Provide the (x, y) coordinate of the cell's center where the given text is located.  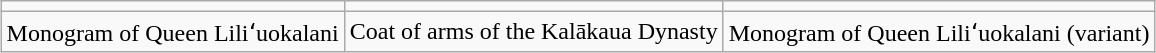
Monogram of Queen Liliʻuokalani (172, 32)
Monogram of Queen Liliʻuokalani (variant) (939, 32)
Coat of arms of the Kalākaua Dynasty (534, 32)
